Detect which cell encompasses the target text, then output its (X, Y) center coordinate. 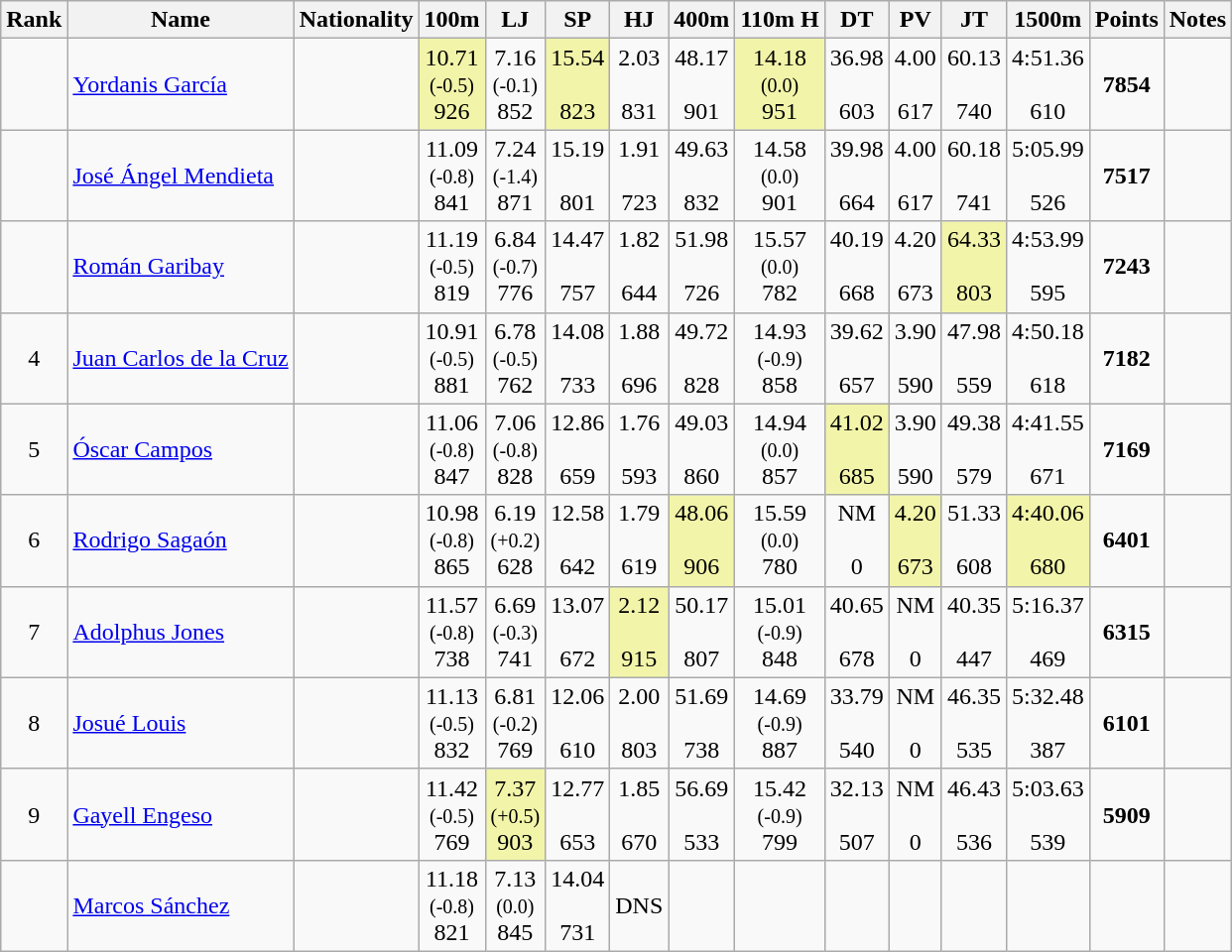
Nationality (356, 20)
14.69(-0.9)887 (780, 723)
100m (452, 20)
5:03.63539 (1047, 814)
14.18(0.0)951 (780, 84)
14.58(0.0)901 (780, 176)
11.06(-0.8)847 (452, 449)
7182 (1127, 358)
7243 (1127, 267)
13.07672 (577, 632)
4:50.18618 (1047, 358)
48.06906 (702, 540)
7.24(-1.4)871 (516, 176)
6.81(-0.2)769 (516, 723)
Name (181, 20)
47.98559 (974, 358)
HJ (639, 20)
15.57(0.0)782 (780, 267)
Josué Louis (181, 723)
Adolphus Jones (181, 632)
6.84(-0.7)776 (516, 267)
1.88696 (639, 358)
10.71(-0.5)926 (452, 84)
56.69533 (702, 814)
Notes (1197, 20)
51.69738 (702, 723)
Román Garibay (181, 267)
7.37(+0.5)903 (516, 814)
5 (34, 449)
JT (974, 20)
7.13(0.0)845 (516, 905)
110m H (780, 20)
5:05.99526 (1047, 176)
15.54823 (577, 84)
7169 (1127, 449)
6315 (1127, 632)
8 (34, 723)
11.57(-0.8)738 (452, 632)
12.86659 (577, 449)
11.13(-0.5)832 (452, 723)
9 (34, 814)
7517 (1127, 176)
4:53.99595 (1047, 267)
Rank (34, 20)
46.35535 (974, 723)
49.63832 (702, 176)
LJ (516, 20)
14.04731 (577, 905)
15.19801 (577, 176)
Rodrigo Sagaón (181, 540)
14.08733 (577, 358)
49.03860 (702, 449)
6.19(+0.2)628 (516, 540)
36.98603 (857, 84)
1.82644 (639, 267)
12.58642 (577, 540)
Marcos Sánchez (181, 905)
SP (577, 20)
40.65678 (857, 632)
48.17901 (702, 84)
6.69(-0.3)741 (516, 632)
15.01(-0.9)848 (780, 632)
4:51.36610 (1047, 84)
10.98(-0.8)865 (452, 540)
Points (1127, 20)
1.85670 (639, 814)
51.33608 (974, 540)
11.18(-0.8)821 (452, 905)
Gayell Engeso (181, 814)
46.43536 (974, 814)
40.19668 (857, 267)
DT (857, 20)
Óscar Campos (181, 449)
40.35447 (974, 632)
7.06(-0.8)828 (516, 449)
60.18741 (974, 176)
6101 (1127, 723)
32.13507 (857, 814)
DNS (639, 905)
12.06610 (577, 723)
6 (34, 540)
15.59(0.0)780 (780, 540)
Juan Carlos de la Cruz (181, 358)
50.17807 (702, 632)
11.42(-0.5)769 (452, 814)
7 (34, 632)
1500m (1047, 20)
39.62657 (857, 358)
5:16.37469 (1047, 632)
33.79540 (857, 723)
4:41.55671 (1047, 449)
41.02685 (857, 449)
José Ángel Mendieta (181, 176)
6.78(-0.5)762 (516, 358)
1.91723 (639, 176)
7854 (1127, 84)
60.13740 (974, 84)
Yordanis García (181, 84)
2.00803 (639, 723)
14.94(0.0)857 (780, 449)
49.72828 (702, 358)
15.42(-0.9)799 (780, 814)
4 (34, 358)
11.09(-0.8)841 (452, 176)
1.76593 (639, 449)
6401 (1127, 540)
12.77653 (577, 814)
2.03831 (639, 84)
51.98726 (702, 267)
14.47757 (577, 267)
5909 (1127, 814)
2.12915 (639, 632)
7.16(-0.1)852 (516, 84)
14.93(-0.9)858 (780, 358)
400m (702, 20)
49.38579 (974, 449)
1.79619 (639, 540)
64.33803 (974, 267)
39.98664 (857, 176)
10.91(-0.5)881 (452, 358)
11.19(-0.5)819 (452, 267)
5:32.48387 (1047, 723)
4:40.06680 (1047, 540)
PV (915, 20)
